Output the (X, Y) coordinate of the center of the cell containing the given text.  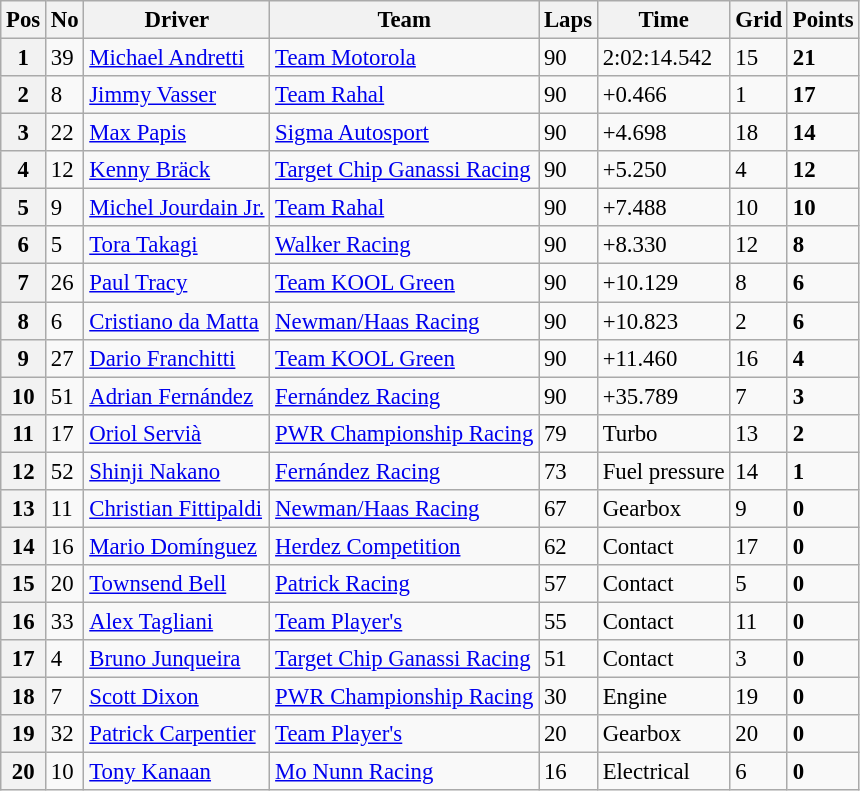
Cristiano da Matta (177, 321)
79 (568, 433)
Dario Franchitti (177, 358)
Mario Domínguez (177, 546)
No (65, 20)
+5.250 (664, 170)
Points (822, 20)
+10.823 (664, 321)
Patrick Racing (404, 584)
Mo Nunn Racing (404, 772)
2:02:14.542 (664, 58)
+10.129 (664, 283)
Electrical (664, 772)
Team Motorola (404, 58)
Shinji Nakano (177, 471)
Paul Tracy (177, 283)
73 (568, 471)
Michael Andretti (177, 58)
55 (568, 621)
27 (65, 358)
Michel Jourdain Jr. (177, 208)
Tora Takagi (177, 245)
26 (65, 283)
Time (664, 20)
Walker Racing (404, 245)
52 (65, 471)
Oriol Servià (177, 433)
Grid (758, 20)
Patrick Carpentier (177, 734)
Alex Tagliani (177, 621)
Team (404, 20)
Laps (568, 20)
Turbo (664, 433)
Fuel pressure (664, 471)
Kenny Bräck (177, 170)
+11.460 (664, 358)
33 (65, 621)
Jimmy Vasser (177, 95)
+0.466 (664, 95)
22 (65, 133)
Scott Dixon (177, 697)
Bruno Junqueira (177, 659)
67 (568, 509)
21 (822, 58)
32 (65, 734)
Pos (24, 20)
39 (65, 58)
Herdez Competition (404, 546)
Sigma Autosport (404, 133)
62 (568, 546)
57 (568, 584)
Max Papis (177, 133)
+4.698 (664, 133)
+8.330 (664, 245)
30 (568, 697)
Townsend Bell (177, 584)
Driver (177, 20)
Christian Fittipaldi (177, 509)
+7.488 (664, 208)
Engine (664, 697)
+35.789 (664, 396)
Adrian Fernández (177, 396)
Tony Kanaan (177, 772)
